Capture the cell that displays the provided text and extract its [x, y] central coordinate. 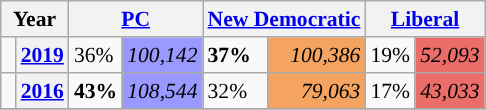
108,544 [162, 91]
32% [234, 91]
52,093 [450, 55]
PC [136, 19]
New Democratic [284, 19]
37% [234, 55]
36% [96, 55]
17% [390, 91]
79,063 [316, 91]
100,142 [162, 55]
19% [390, 55]
Year [34, 19]
100,386 [316, 55]
2016 [42, 91]
43,033 [450, 91]
43% [96, 91]
Liberal [424, 19]
2019 [42, 55]
